Locate the cell with the specified text and output its (X, Y) center coordinate. 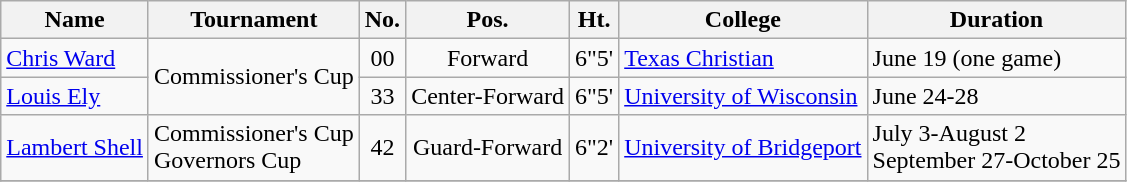
Commissioner's Cup (254, 77)
Louis Ely (75, 96)
Chris Ward (75, 58)
Tournament (254, 20)
Pos. (488, 20)
University of Wisconsin (743, 96)
6"2' (594, 148)
Name (75, 20)
July 3-August 2 September 27-October 25 (996, 148)
Texas Christian (743, 58)
No. (382, 20)
Lambert Shell (75, 148)
June 19 (one game) (996, 58)
College (743, 20)
June 24-28 (996, 96)
Duration (996, 20)
Center-Forward (488, 96)
Forward (488, 58)
33 (382, 96)
Commissioner's Cup Governors Cup (254, 148)
University of Bridgeport (743, 148)
Guard-Forward (488, 148)
00 (382, 58)
Ht. (594, 20)
42 (382, 148)
